For the text-containing cell, return its midpoint in [X, Y] coordinate format. 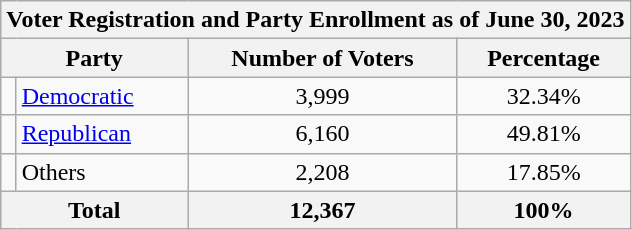
Republican [102, 134]
6,160 [323, 134]
Voter Registration and Party Enrollment as of June 30, 2023 [316, 20]
17.85% [544, 172]
32.34% [544, 96]
3,999 [323, 96]
12,367 [323, 210]
Total [94, 210]
49.81% [544, 134]
Democratic [102, 96]
Percentage [544, 58]
Number of Voters [323, 58]
Others [102, 172]
Party [94, 58]
100% [544, 210]
2,208 [323, 172]
